Determine the [x, y] coordinate at the center of the cell enclosing the given text.  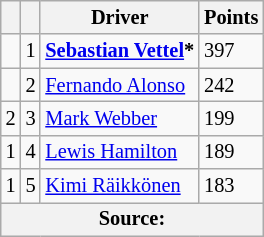
Mark Webber [120, 118]
189 [231, 152]
Fernando Alonso [120, 85]
Lewis Hamilton [120, 152]
3 [31, 118]
Source: [132, 219]
183 [231, 186]
199 [231, 118]
242 [231, 85]
Kimi Räikkönen [120, 186]
4 [31, 152]
397 [231, 51]
Sebastian Vettel* [120, 51]
Driver [120, 17]
Points [231, 17]
5 [31, 186]
